Determine the (x, y) coordinate at the center of the cell enclosing the given text.  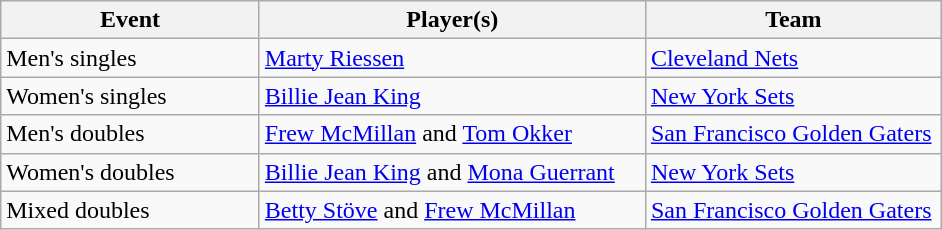
Marty Riessen (452, 58)
Player(s) (452, 20)
Frew McMillan and Tom Okker (452, 134)
Team (793, 20)
Men's singles (130, 58)
Billie Jean King (452, 96)
Event (130, 20)
Cleveland Nets (793, 58)
Men's doubles (130, 134)
Mixed doubles (130, 210)
Women's singles (130, 96)
Betty Stöve and Frew McMillan (452, 210)
Billie Jean King and Mona Guerrant (452, 172)
Women's doubles (130, 172)
